For the text-containing cell, return its midpoint in (X, Y) coordinate format. 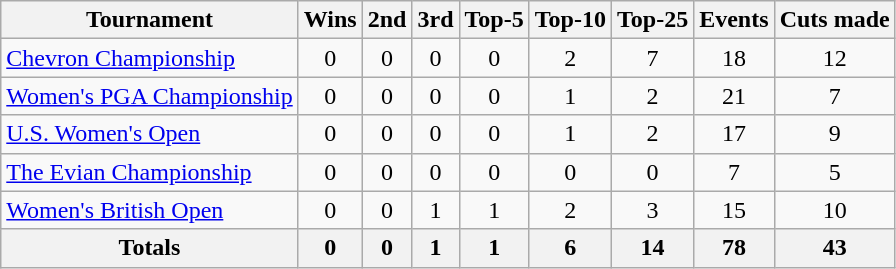
Wins (330, 20)
Top-25 (652, 20)
10 (834, 210)
Women's PGA Championship (150, 96)
17 (734, 134)
Women's British Open (150, 210)
18 (734, 58)
Totals (150, 248)
Cuts made (834, 20)
Chevron Championship (150, 58)
U.S. Women's Open (150, 134)
12 (834, 58)
3rd (436, 20)
Tournament (150, 20)
Top-5 (494, 20)
78 (734, 248)
43 (834, 248)
6 (570, 248)
The Evian Championship (150, 172)
Top-10 (570, 20)
Events (734, 20)
5 (834, 172)
3 (652, 210)
14 (652, 248)
21 (734, 96)
15 (734, 210)
9 (834, 134)
2nd (387, 20)
